Find where the given text appears and provide that cell's center as (X, Y) coordinate. 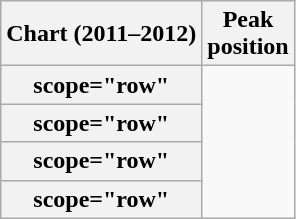
Peakposition (248, 34)
Chart (2011–2012) (102, 34)
